Extract the [X, Y] coordinate from the center of the cell holding the provided text.  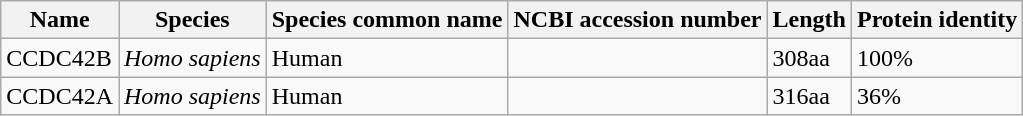
NCBI accession number [638, 20]
316aa [809, 96]
100% [936, 58]
Name [60, 20]
36% [936, 96]
CCDC42A [60, 96]
Length [809, 20]
CCDC42B [60, 58]
Species common name [387, 20]
Species [192, 20]
Protein identity [936, 20]
308aa [809, 58]
